Search for the cell housing the specified text and yield its (X, Y) center coordinate. 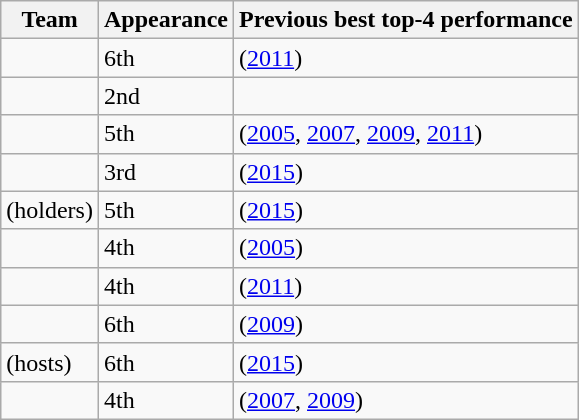
(2005, 2007, 2009, 2011) (406, 134)
Previous best top-4 performance (406, 20)
2nd (166, 96)
(holders) (50, 210)
(2009) (406, 324)
Team (50, 20)
Appearance (166, 20)
(2007, 2009) (406, 400)
3rd (166, 172)
(hosts) (50, 362)
(2005) (406, 248)
